Provide the [X, Y] coordinate of the cell's center where the given text is located.  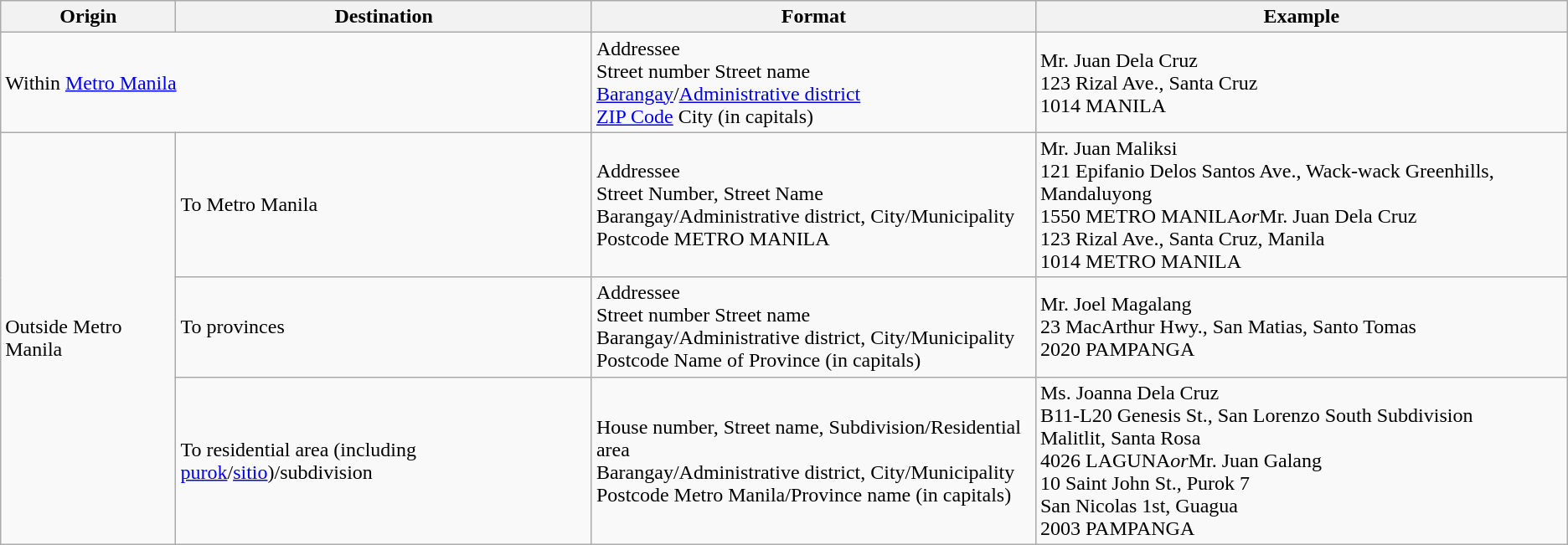
Origin [89, 17]
Within Metro Manila [297, 82]
Outside Metro Manila [89, 338]
AddresseeStreet number Street nameBarangay/Administrative districtZIP Code City (in capitals) [813, 82]
Destination [384, 17]
Format [813, 17]
Mr. Joel Magalang23 MacArthur Hwy., San Matias, Santo Tomas2020 PAMPANGA [1302, 326]
To Metro Manila [384, 204]
To residential area (including purok/sitio)/subdivision [384, 460]
Addressee Street Number, Street NameBarangay/Administrative district, City/MunicipalityPostcode METRO MANILA [813, 204]
To provinces [384, 326]
Mr. Juan Dela Cruz123 Rizal Ave., Santa Cruz1014 MANILA [1302, 82]
Example [1302, 17]
AddresseeStreet number Street nameBarangay/Administrative district, City/MunicipalityPostcode Name of Province (in capitals) [813, 326]
